Locate the cell with the specified text and output its (X, Y) center coordinate. 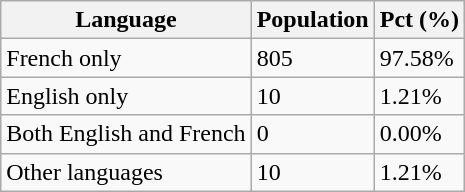
Language (126, 20)
Other languages (126, 172)
805 (312, 58)
Both English and French (126, 134)
0.00% (419, 134)
French only (126, 58)
English only (126, 96)
97.58% (419, 58)
0 (312, 134)
Population (312, 20)
Pct (%) (419, 20)
